Identify which cell holds the provided text, then report its [x, y] central coordinate. 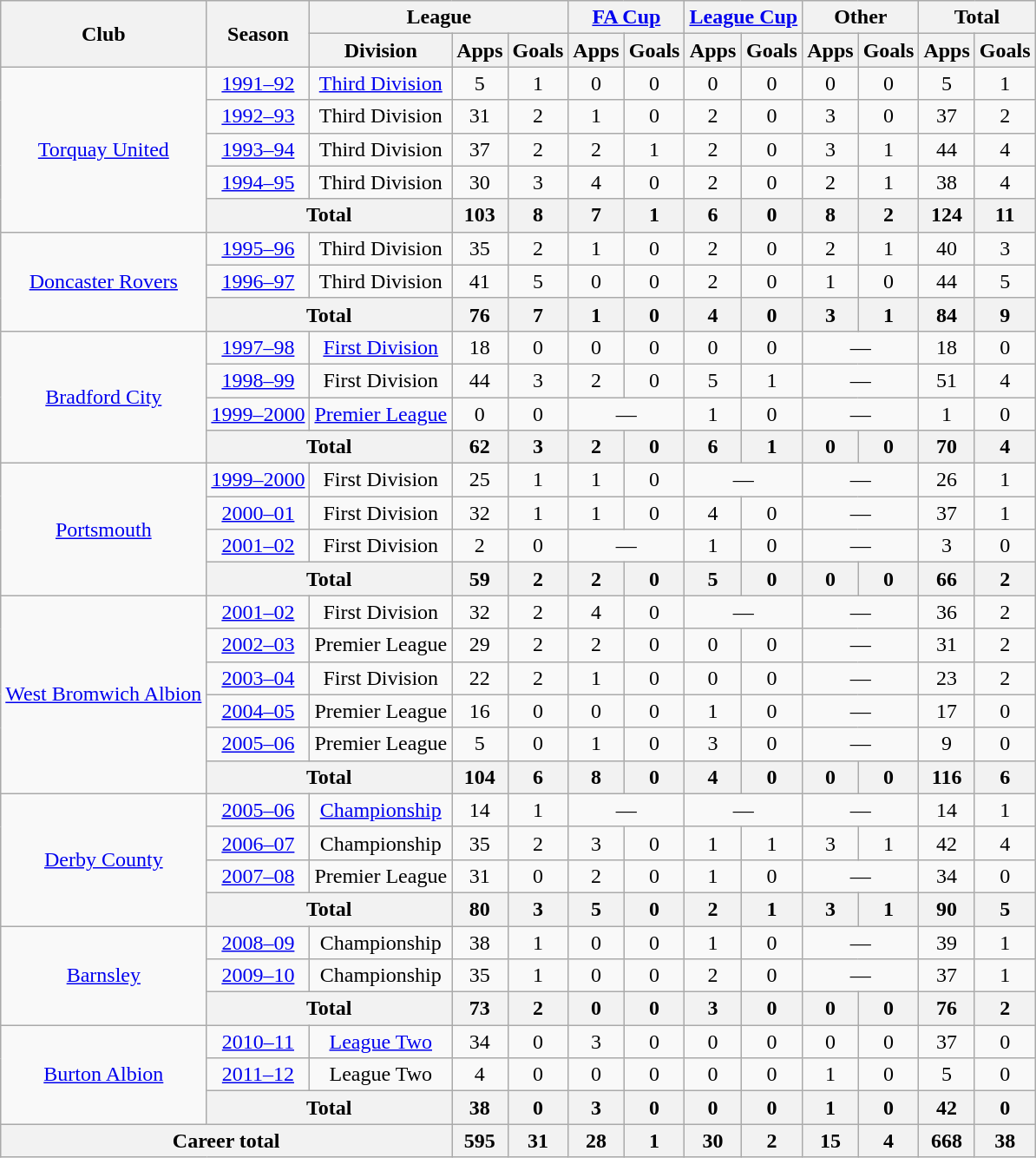
39 [947, 942]
2006–07 [259, 843]
29 [480, 645]
Burton Albion [104, 1075]
2007–08 [259, 876]
23 [947, 678]
Season [259, 34]
17 [947, 711]
116 [947, 777]
Division [381, 50]
Derby County [104, 859]
1998–99 [259, 380]
73 [480, 1009]
104 [480, 777]
2002–03 [259, 645]
2003–04 [259, 678]
16 [480, 711]
41 [480, 281]
66 [947, 579]
90 [947, 909]
1991–92 [259, 83]
103 [480, 215]
36 [947, 612]
2011–12 [259, 1075]
League Cup [744, 17]
Other [861, 17]
11 [1005, 215]
84 [947, 314]
Bradford City [104, 397]
Career total [226, 1141]
22 [480, 678]
28 [596, 1141]
2004–05 [259, 711]
1995–96 [259, 248]
Club [104, 34]
2009–10 [259, 976]
59 [480, 579]
Doncaster Rovers [104, 281]
Barnsley [104, 975]
40 [947, 248]
2000–01 [259, 513]
124 [947, 215]
15 [830, 1141]
1993–94 [259, 149]
25 [480, 480]
1997–98 [259, 347]
League [439, 17]
62 [480, 447]
2010–11 [259, 1042]
FA Cup [626, 17]
1996–97 [259, 281]
668 [947, 1141]
2008–09 [259, 942]
West Bromwich Albion [104, 694]
80 [480, 909]
Portsmouth [104, 530]
1994–95 [259, 182]
51 [947, 380]
26 [947, 480]
Torquay United [104, 149]
70 [947, 447]
1992–93 [259, 116]
595 [480, 1141]
